Locate the cell with the specified text and output its [x, y] center coordinate. 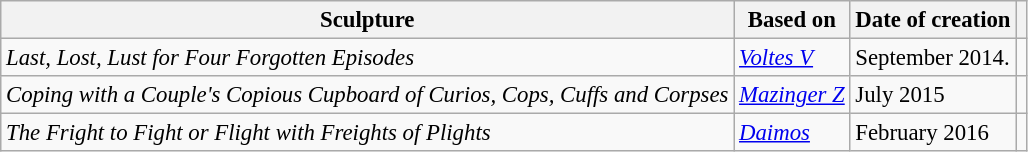
Coping with a Couple's Copious Cupboard of Curios, Cops, Cuffs and Corpses [368, 95]
Daimos [792, 133]
Last, Lost, Lust for Four Forgotten Episodes [368, 58]
February 2016 [933, 133]
Voltes V [792, 58]
Mazinger Z [792, 95]
Date of creation [933, 20]
The Fright to Fight or Flight with Freights of Plights [368, 133]
September 2014. [933, 58]
July 2015 [933, 95]
Based on [792, 20]
Sculpture [368, 20]
